Capture the cell that displays the provided text and extract its [x, y] central coordinate. 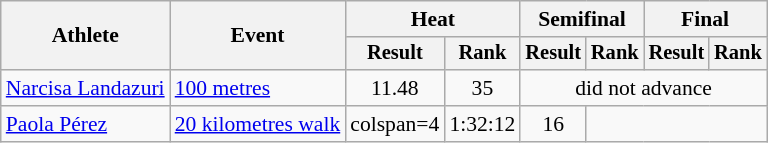
11.48 [394, 88]
Athlete [86, 36]
Paola Pérez [86, 124]
16 [553, 124]
35 [482, 88]
colspan=4 [394, 124]
1:32:12 [482, 124]
100 metres [258, 88]
Final [706, 19]
did not advance [643, 88]
Narcisa Landazuri [86, 88]
Event [258, 36]
Semifinal [582, 19]
Heat [432, 19]
20 kilometres walk [258, 124]
